Return the (X, Y) coordinate for the center point of the cell that contains the specified text.  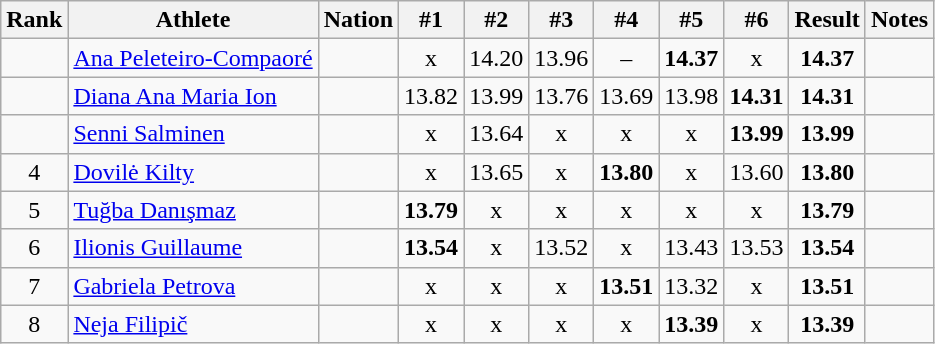
13.32 (692, 286)
#5 (692, 20)
Senni Salminen (193, 134)
13.64 (496, 134)
#3 (562, 20)
#2 (496, 20)
#6 (756, 20)
13.76 (562, 96)
13.65 (496, 172)
7 (34, 286)
6 (34, 248)
13.98 (692, 96)
Ilionis Guillaume (193, 248)
Tuğba Danışmaz (193, 210)
#4 (626, 20)
– (626, 58)
Dovilė Kilty (193, 172)
Diana Ana Maria Ion (193, 96)
#1 (432, 20)
14.20 (496, 58)
Rank (34, 20)
Result (827, 20)
13.82 (432, 96)
13.60 (756, 172)
13.43 (692, 248)
Neja Filipič (193, 324)
8 (34, 324)
Ana Peleteiro-Compaoré (193, 58)
13.69 (626, 96)
4 (34, 172)
13.52 (562, 248)
Nation (358, 20)
Notes (899, 20)
5 (34, 210)
13.96 (562, 58)
Athlete (193, 20)
Gabriela Petrova (193, 286)
13.53 (756, 248)
